Find where the given text appears and provide that cell's center as [X, Y] coordinate. 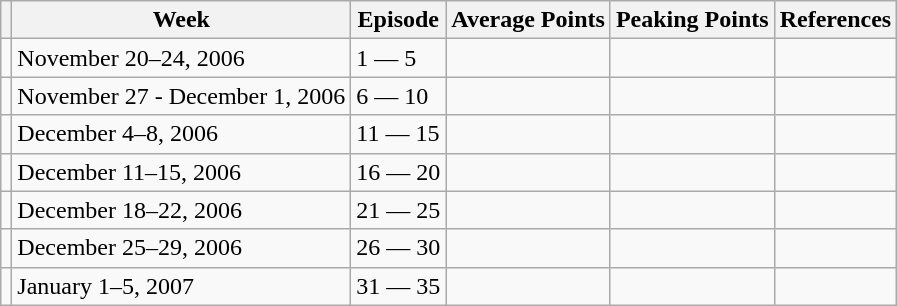
Episode [398, 20]
References [836, 20]
21 — 25 [398, 210]
Peaking Points [692, 20]
November 20–24, 2006 [182, 58]
December 4–8, 2006 [182, 134]
1 — 5 [398, 58]
January 1–5, 2007 [182, 286]
31 — 35 [398, 286]
Week [182, 20]
Average Points [528, 20]
November 27 - December 1, 2006 [182, 96]
December 11–15, 2006 [182, 172]
26 — 30 [398, 248]
16 — 20 [398, 172]
11 — 15 [398, 134]
6 — 10 [398, 96]
December 25–29, 2006 [182, 248]
December 18–22, 2006 [182, 210]
